Return the [X, Y] coordinate for the center point of the cell that contains the specified text.  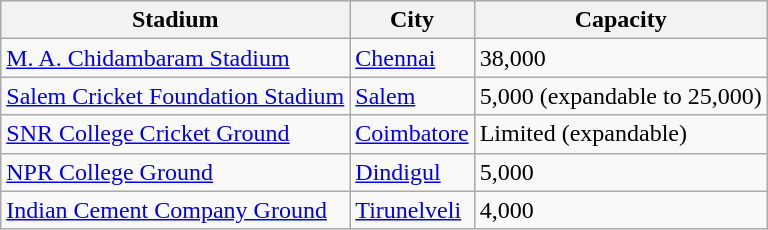
4,000 [620, 210]
5,000 (expandable to 25,000) [620, 96]
Coimbatore [412, 134]
Dindigul [412, 172]
Stadium [176, 20]
Salem Cricket Foundation Stadium [176, 96]
Tirunelveli [412, 210]
38,000 [620, 58]
Capacity [620, 20]
M. A. Chidambaram Stadium [176, 58]
City [412, 20]
Chennai [412, 58]
SNR College Cricket Ground [176, 134]
5,000 [620, 172]
Limited (expandable) [620, 134]
NPR College Ground [176, 172]
Indian Cement Company Ground [176, 210]
Salem [412, 96]
